Identify which cell holds the provided text, then report its (X, Y) central coordinate. 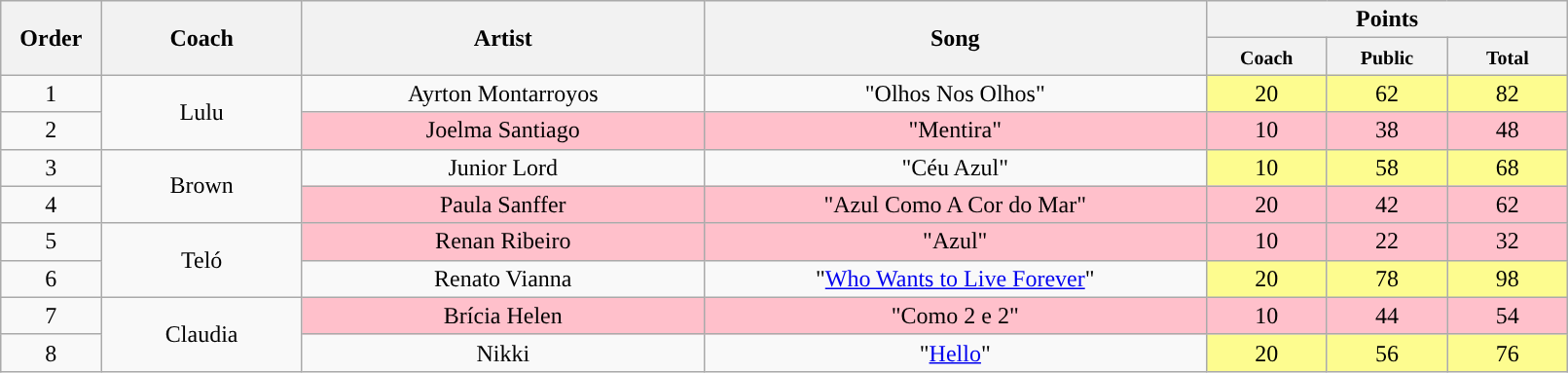
22 (1387, 242)
4 (51, 205)
Joelma Santiago (502, 131)
"Hello" (955, 353)
2 (51, 131)
44 (1387, 316)
38 (1387, 131)
Teló (201, 260)
Lulu (201, 112)
98 (1508, 279)
"Who Wants to Live Forever" (955, 279)
6 (51, 279)
Nikki (502, 353)
54 (1508, 316)
Artist (502, 38)
48 (1508, 131)
Ayrton Montarroyos (502, 93)
8 (51, 353)
Points (1387, 19)
Renan Ribeiro (502, 242)
"Olhos Nos Olhos" (955, 93)
Total (1508, 56)
Brícia Helen (502, 316)
"Mentira" (955, 131)
Paula Sanffer (502, 205)
5 (51, 242)
"Azul Como A Cor do Mar" (955, 205)
"Azul" (955, 242)
76 (1508, 353)
56 (1387, 353)
78 (1387, 279)
68 (1508, 168)
32 (1508, 242)
Order (51, 38)
58 (1387, 168)
"Como 2 e 2" (955, 316)
"Céu Azul" (955, 168)
82 (1508, 93)
Renato Vianna (502, 279)
7 (51, 316)
1 (51, 93)
3 (51, 168)
Junior Lord (502, 168)
Brown (201, 186)
Claudia (201, 334)
Public (1387, 56)
42 (1387, 205)
Song (955, 38)
